Provide the [x, y] coordinate of the cell's center where the given text is located.  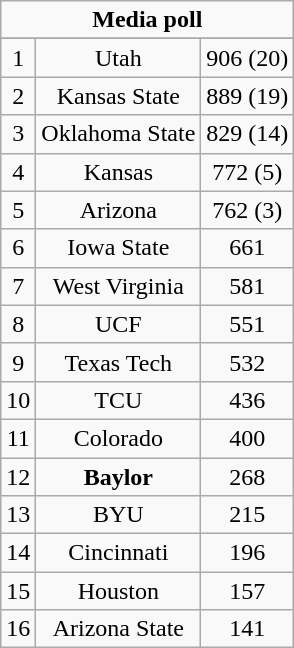
889 (19) [248, 96]
12 [18, 477]
532 [248, 362]
762 (3) [248, 210]
Kansas State [118, 96]
Cincinnati [118, 553]
Arizona State [118, 629]
16 [18, 629]
9 [18, 362]
Arizona [118, 210]
906 (20) [248, 58]
Kansas [118, 172]
West Virginia [118, 286]
6 [18, 248]
15 [18, 591]
3 [18, 134]
4 [18, 172]
2 [18, 96]
10 [18, 400]
400 [248, 438]
436 [248, 400]
13 [18, 515]
661 [248, 248]
772 (5) [248, 172]
157 [248, 591]
Oklahoma State [118, 134]
TCU [118, 400]
196 [248, 553]
11 [18, 438]
8 [18, 324]
Baylor [118, 477]
14 [18, 553]
551 [248, 324]
581 [248, 286]
Utah [118, 58]
Houston [118, 591]
7 [18, 286]
268 [248, 477]
141 [248, 629]
Texas Tech [118, 362]
Media poll [148, 20]
BYU [118, 515]
UCF [118, 324]
5 [18, 210]
Iowa State [118, 248]
Colorado [118, 438]
1 [18, 58]
829 (14) [248, 134]
215 [248, 515]
